Capture the cell that displays the provided text and extract its (X, Y) central coordinate. 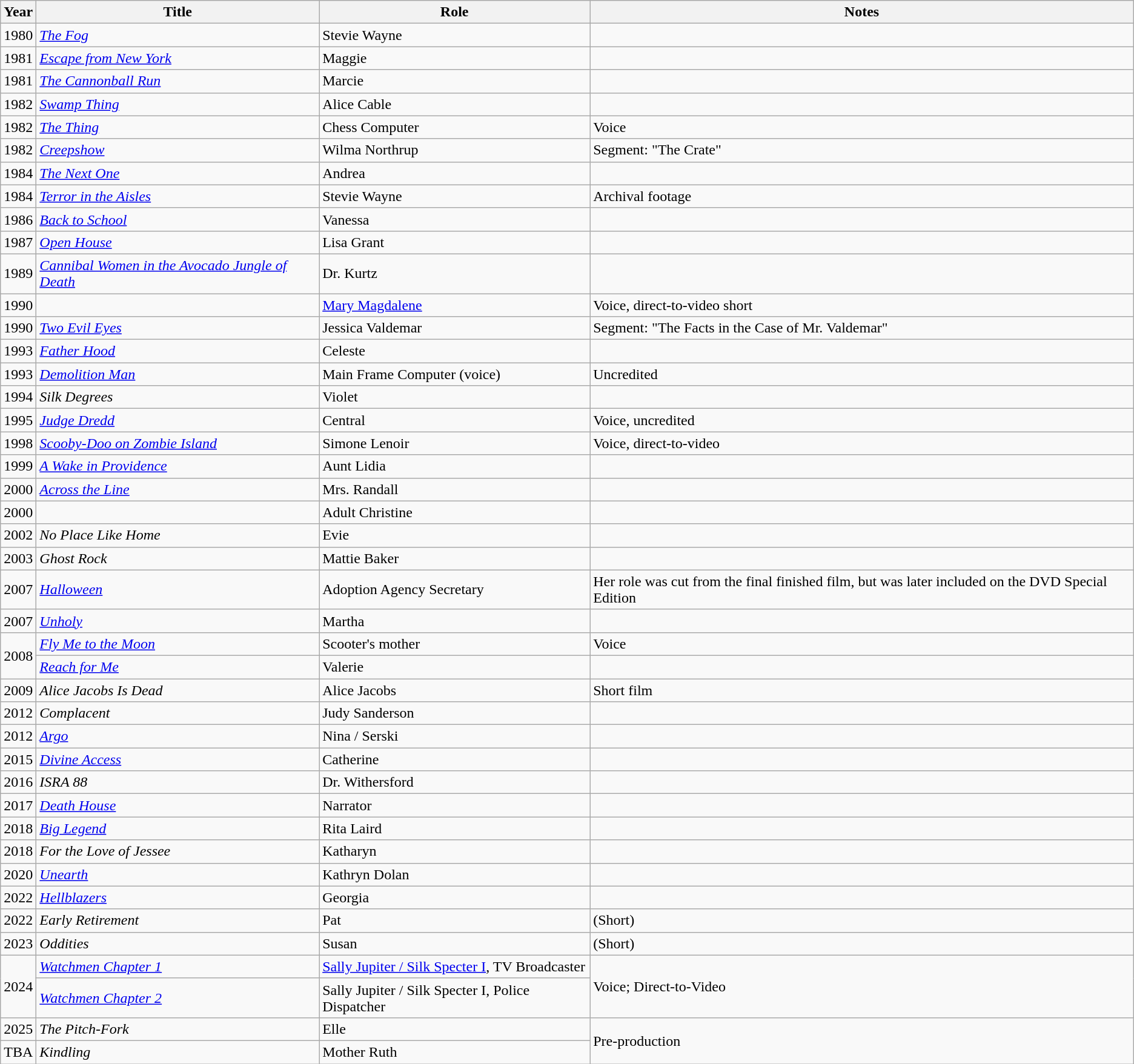
2024 (18, 986)
Judy Sanderson (454, 713)
Title (178, 12)
Oddities (178, 943)
Evie (454, 535)
Mary Magdalene (454, 305)
Early Retirement (178, 920)
Mother Ruth (454, 1052)
1987 (18, 242)
Voice, direct-to-video (862, 443)
Scooter's mother (454, 644)
Martha (454, 621)
Pre-production (862, 1040)
Voice, direct-to-video short (862, 305)
The Cannonball Run (178, 81)
Violet (454, 397)
Creepshow (178, 150)
Valerie (454, 667)
For the Love of Jessee (178, 851)
Judge Dredd (178, 420)
Halloween (178, 590)
Rita Laird (454, 828)
Reach for Me (178, 667)
Archival footage (862, 196)
Cannibal Women in the Avocado Jungle of Death (178, 274)
The Next One (178, 173)
Complacent (178, 713)
Lisa Grant (454, 242)
2009 (18, 690)
Her role was cut from the final finished film, but was later included on the DVD Special Edition (862, 590)
Watchmen Chapter 2 (178, 998)
1999 (18, 466)
Big Legend (178, 828)
Alice Cable (454, 104)
Notes (862, 12)
Adult Christine (454, 512)
Chess Computer (454, 127)
Argo (178, 736)
Pat (454, 920)
2020 (18, 874)
Jessica Valdemar (454, 328)
Catherine (454, 759)
Death House (178, 805)
2008 (18, 655)
Voice, uncredited (862, 420)
Two Evil Eyes (178, 328)
Elle (454, 1029)
Kathryn Dolan (454, 874)
Vanessa (454, 219)
2016 (18, 782)
Voice; Direct-to-Video (862, 986)
1994 (18, 397)
Hellblazers (178, 897)
Uncredited (862, 374)
Narrator (454, 805)
1995 (18, 420)
Celeste (454, 351)
Short film (862, 690)
1986 (18, 219)
Silk Degrees (178, 397)
Watchmen Chapter 1 (178, 967)
1980 (18, 35)
Susan (454, 943)
Mrs. Randall (454, 489)
1998 (18, 443)
Open House (178, 242)
Year (18, 12)
Andrea (454, 173)
2003 (18, 558)
Back to School (178, 219)
Sally Jupiter / Silk Specter I, Police Dispatcher (454, 998)
Unearth (178, 874)
Alice Jacobs (454, 690)
Father Hood (178, 351)
Dr. Withersford (454, 782)
1989 (18, 274)
Ghost Rock (178, 558)
2015 (18, 759)
Mattie Baker (454, 558)
Segment: "The Crate" (862, 150)
Georgia (454, 897)
2025 (18, 1029)
Main Frame Computer (voice) (454, 374)
TBA (18, 1052)
Sally Jupiter / Silk Specter I, TV Broadcaster (454, 967)
Terror in the Aisles (178, 196)
Segment: "The Facts in the Case of Mr. Valdemar" (862, 328)
Swamp Thing (178, 104)
Maggie (454, 58)
Across the Line (178, 489)
Demolition Man (178, 374)
Nina / Serski (454, 736)
Role (454, 12)
2002 (18, 535)
The Pitch-Fork (178, 1029)
2017 (18, 805)
Adoption Agency Secretary (454, 590)
Simone Lenoir (454, 443)
Alice Jacobs Is Dead (178, 690)
Escape from New York (178, 58)
The Thing (178, 127)
Unholy (178, 621)
Kindling (178, 1052)
The Fog (178, 35)
Dr. Kurtz (454, 274)
2023 (18, 943)
Aunt Lidia (454, 466)
ISRA 88 (178, 782)
Fly Me to the Moon (178, 644)
Marcie (454, 81)
No Place Like Home (178, 535)
Central (454, 420)
Wilma Northrup (454, 150)
A Wake in Providence (178, 466)
Scooby-Doo on Zombie Island (178, 443)
Divine Access (178, 759)
Katharyn (454, 851)
